Determine the [X, Y] coordinate at the center of the cell enclosing the given text.  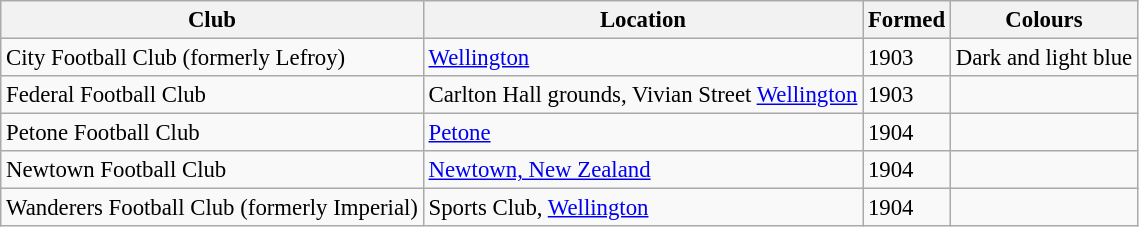
Sports Club, Wellington [642, 208]
Carlton Hall grounds, Vivian Street Wellington [642, 95]
Newtown, New Zealand [642, 170]
Petone [642, 133]
Formed [907, 20]
Location [642, 20]
Club [212, 20]
Federal Football Club [212, 95]
Dark and light blue [1044, 58]
City Football Club (formerly Lefroy) [212, 58]
Wellington [642, 58]
Newtown Football Club [212, 170]
Colours [1044, 20]
Petone Football Club [212, 133]
Wanderers Football Club (formerly Imperial) [212, 208]
